Extract the (x, y) coordinate from the center of the cell holding the provided text.  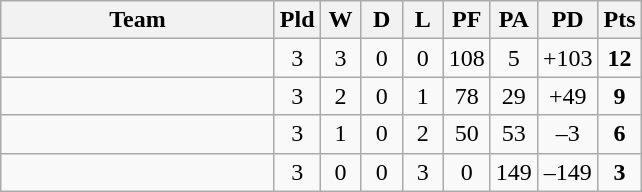
6 (620, 134)
–149 (568, 172)
+49 (568, 96)
PF (466, 20)
149 (514, 172)
L (422, 20)
D (382, 20)
–3 (568, 134)
PA (514, 20)
Pts (620, 20)
53 (514, 134)
5 (514, 58)
PD (568, 20)
Pld (297, 20)
78 (466, 96)
W (340, 20)
Team (138, 20)
108 (466, 58)
+103 (568, 58)
12 (620, 58)
50 (466, 134)
29 (514, 96)
9 (620, 96)
